Capture the cell that displays the provided text and extract its [X, Y] central coordinate. 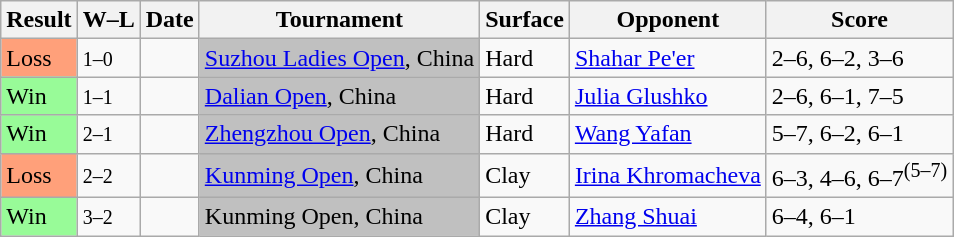
Opponent [668, 20]
Julia Glushko [668, 96]
Result [39, 20]
Dalian Open, China [339, 96]
Date [170, 20]
3–2 [108, 217]
1–1 [108, 96]
2–2 [108, 176]
5–7, 6–2, 6–1 [859, 134]
2–6, 6–1, 7–5 [859, 96]
6–4, 6–1 [859, 217]
Score [859, 20]
Surface [525, 20]
Zhang Shuai [668, 217]
Tournament [339, 20]
Suzhou Ladies Open, China [339, 58]
Irina Khromacheva [668, 176]
2–6, 6–2, 3–6 [859, 58]
2–1 [108, 134]
W–L [108, 20]
Wang Yafan [668, 134]
6–3, 4–6, 6–7(5–7) [859, 176]
Zhengzhou Open, China [339, 134]
1–0 [108, 58]
Shahar Pe'er [668, 58]
